Identify which cell holds the provided text, then report its [X, Y] central coordinate. 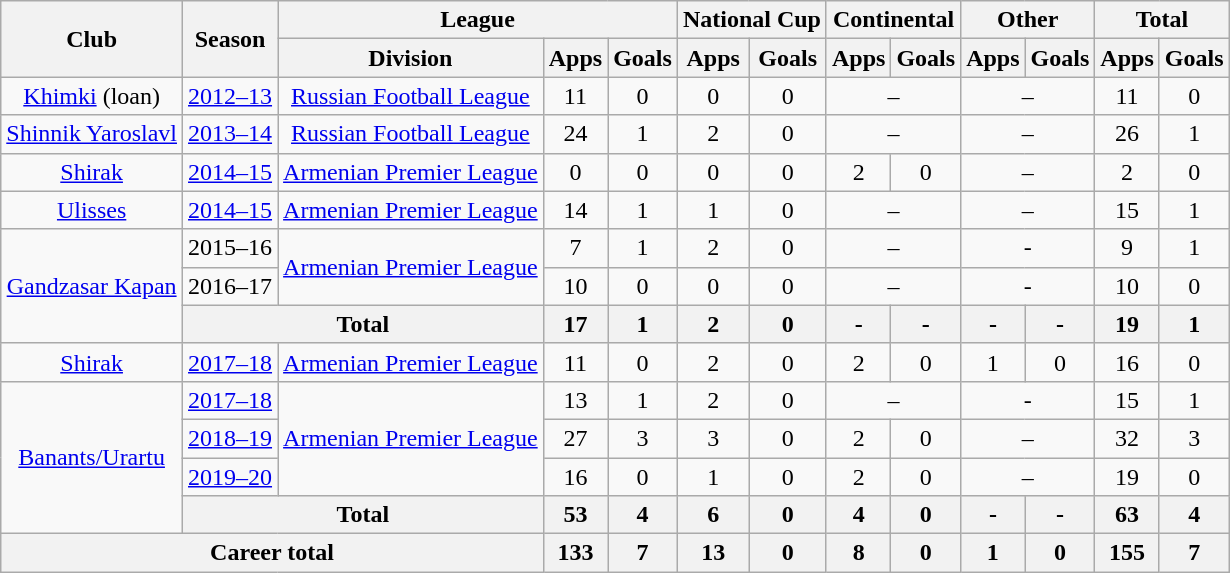
6 [713, 515]
Season [230, 39]
63 [1127, 515]
53 [575, 515]
8 [858, 553]
Shinnik Yaroslavl [92, 134]
14 [575, 210]
Other [1028, 20]
Career total [272, 553]
National Cup [752, 20]
24 [575, 134]
2019–20 [230, 477]
Ulisses [92, 210]
Gandzasar Kapan [92, 286]
27 [575, 438]
Division [411, 58]
2015–16 [230, 248]
Club [92, 39]
155 [1127, 553]
32 [1127, 438]
26 [1127, 134]
9 [1127, 248]
2018–19 [230, 438]
League [478, 20]
2016–17 [230, 286]
2013–14 [230, 134]
133 [575, 553]
17 [575, 324]
Banants/Urartu [92, 457]
Khimki (loan) [92, 96]
Continental [893, 20]
2012–13 [230, 96]
